Return the (x, y) coordinate for the center point of the cell that contains the specified text.  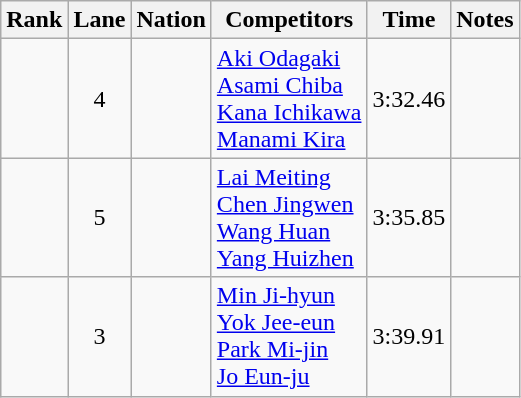
4 (100, 98)
Aki OdagakiAsami ChibaKana IchikawaManami Kira (289, 98)
Nation (171, 20)
5 (100, 218)
3 (100, 336)
Min Ji-hyunYok Jee-eunPark Mi-jinJo Eun-ju (289, 336)
3:32.46 (409, 98)
Rank (34, 20)
3:35.85 (409, 218)
Lai MeitingChen JingwenWang HuanYang Huizhen (289, 218)
Lane (100, 20)
Time (409, 20)
Competitors (289, 20)
3:39.91 (409, 336)
Notes (485, 20)
